Pinpoint the cell where the given text exists, returning its [x, y] midpoint coordinate. 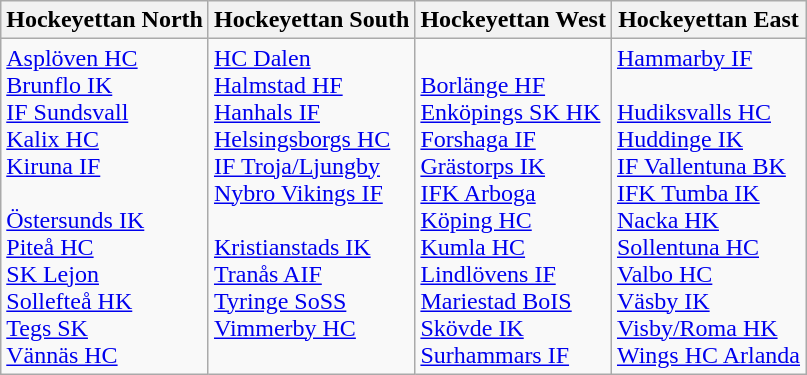
Borlänge HFEnköpings SK HKForshaga IFGrästorps IKIFK ArbogaKöping HCKumla HCLindlövens IFMariestad BoISSkövde IKSurhammars IF [514, 206]
Asplöven HCBrunflo IKIF SundsvallKalix HCKiruna IFÖstersunds IKPiteå HCSK LejonSollefteå HKTegs SKVännäs HC [105, 206]
Hockeyettan East [708, 20]
Hockeyettan North [105, 20]
Hockeyettan South [311, 20]
Hockeyettan West [514, 20]
Hammarby IFHudiksvalls HCHuddinge IKIF Vallentuna BKIFK Tumba IKNacka HKSollentuna HCValbo HCVäsby IKVisby/Roma HKWings HC Arlanda [708, 206]
HC DalenHalmstad HFHanhals IFHelsingsborgs HCIF Troja/LjungbyNybro Vikings IFKristianstads IKTranås AIFTyringe SoSSVimmerby HC [311, 206]
